Find where the given text appears and provide that cell's center as (x, y) coordinate. 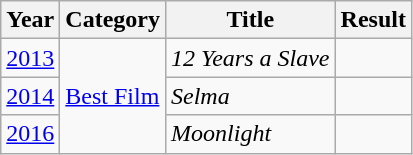
Moonlight (251, 134)
Result (373, 20)
Year (30, 20)
12 Years a Slave (251, 58)
2014 (30, 96)
Category (113, 20)
2013 (30, 58)
2016 (30, 134)
Selma (251, 96)
Title (251, 20)
Best Film (113, 96)
